Find where the given text appears and provide that cell's center as (X, Y) coordinate. 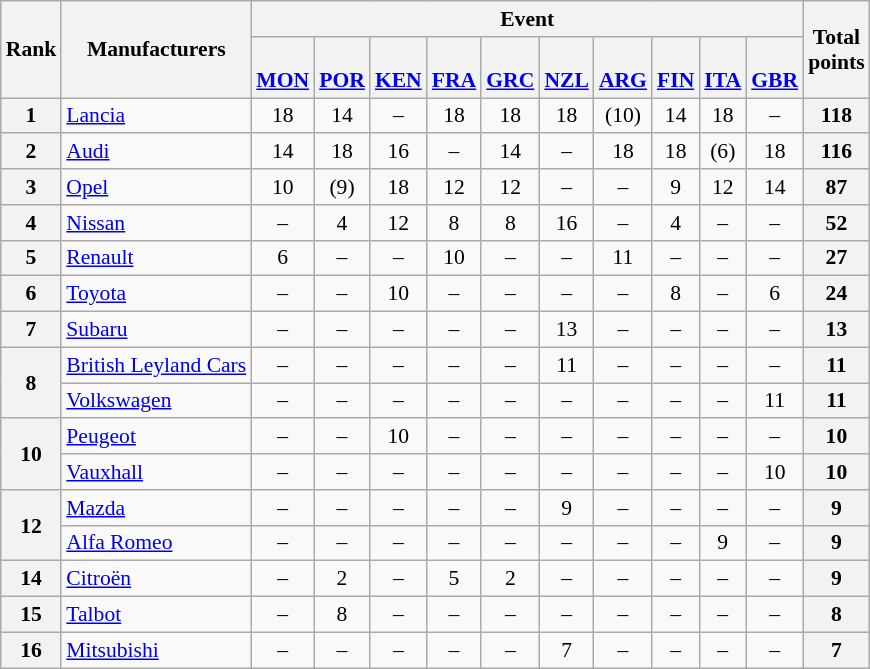
Mazda (156, 508)
(9) (342, 187)
87 (836, 187)
Mitsubishi (156, 650)
POR (342, 68)
Nissan (156, 223)
British Leyland Cars (156, 365)
Vauxhall (156, 472)
1 (32, 116)
Renault (156, 258)
52 (836, 223)
3 (32, 187)
24 (836, 294)
Totalpoints (836, 50)
Event (527, 19)
KEN (398, 68)
Lancia (156, 116)
(10) (623, 116)
GRC (510, 68)
(6) (722, 152)
116 (836, 152)
Manufacturers (156, 50)
Volkswagen (156, 401)
Toyota (156, 294)
Audi (156, 152)
GBR (774, 68)
MON (282, 68)
Peugeot (156, 437)
ITA (722, 68)
Opel (156, 187)
15 (32, 615)
Rank (32, 50)
Talbot (156, 615)
NZL (566, 68)
Alfa Romeo (156, 543)
118 (836, 116)
FIN (676, 68)
ARG (623, 68)
FRA (454, 68)
Citroën (156, 579)
27 (836, 258)
Subaru (156, 330)
